Scan for the cell matching the given text and deliver its [x, y] coordinate at center. 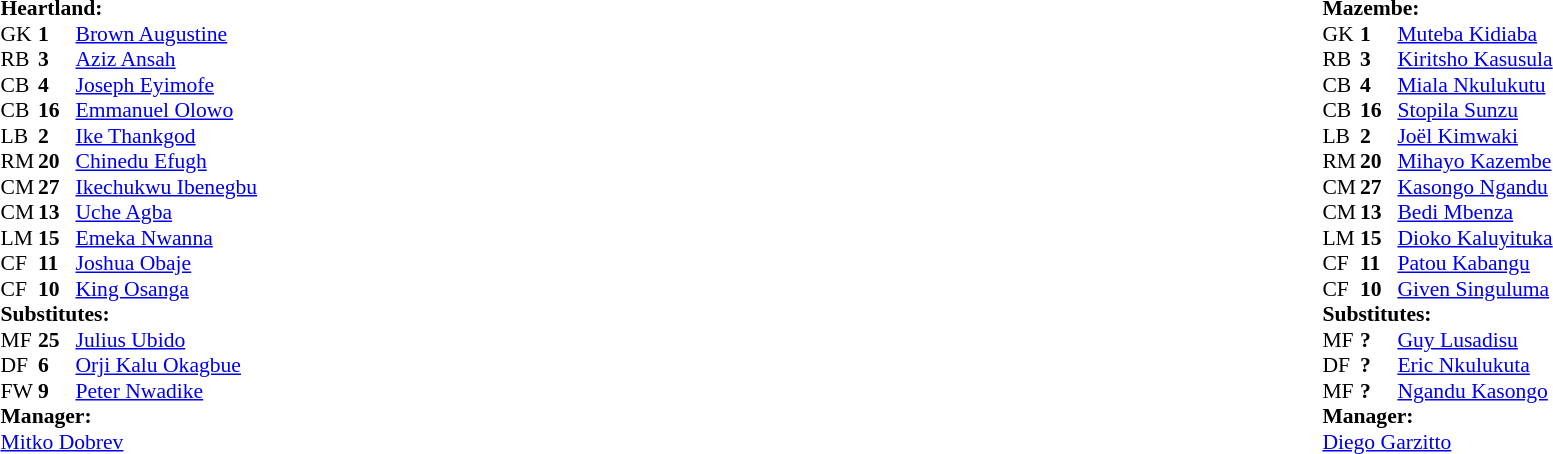
King Osanga [167, 289]
Ikechukwu Ibenegbu [167, 187]
Stopila Sunzu [1474, 111]
Chinedu Efugh [167, 161]
Joël Kimwaki [1474, 136]
Uche Agba [167, 213]
Bedi Mbenza [1474, 213]
Patou Kabangu [1474, 263]
Kasongo Ngandu [1474, 187]
Julius Ubido [167, 340]
Joseph Eyimofe [167, 85]
Orji Kalu Okagbue [167, 365]
Dioko Kaluyituka [1474, 238]
6 [57, 365]
Eric Nkulukuta [1474, 365]
Guy Lusadisu [1474, 340]
Mihayo Kazembe [1474, 161]
Aziz Ansah [167, 59]
FW [19, 391]
Emeka Nwanna [167, 238]
Brown Augustine [167, 34]
9 [57, 391]
Muteba Kidiaba [1474, 34]
Ngandu Kasongo [1474, 391]
Ike Thankgod [167, 136]
Joshua Obaje [167, 263]
25 [57, 340]
Given Singuluma [1474, 289]
Emmanuel Olowo [167, 111]
Miala Nkulukutu [1474, 85]
Peter Nwadike [167, 391]
Kiritsho Kasusula [1474, 59]
